Capture the cell that displays the provided text and extract its (X, Y) central coordinate. 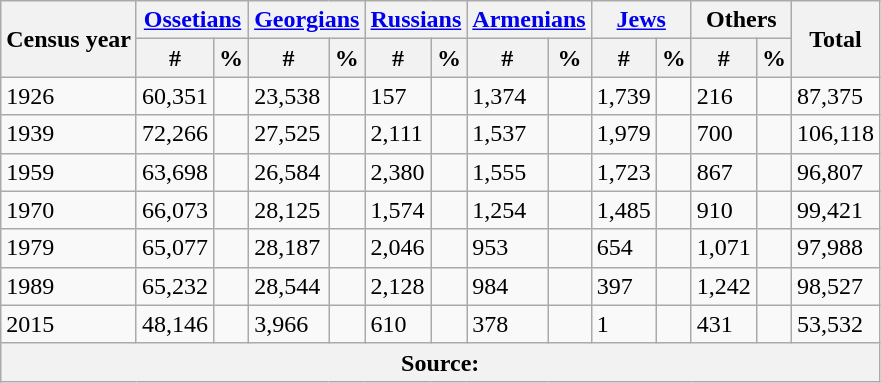
Others (741, 20)
1,555 (508, 172)
1,242 (724, 286)
53,532 (835, 324)
1 (624, 324)
63,698 (174, 172)
3,966 (289, 324)
378 (508, 324)
1959 (69, 172)
2,046 (398, 248)
65,232 (174, 286)
1,739 (624, 96)
2,380 (398, 172)
60,351 (174, 96)
867 (724, 172)
Russians (416, 20)
610 (398, 324)
1,485 (624, 210)
28,125 (289, 210)
26,584 (289, 172)
28,544 (289, 286)
1989 (69, 286)
72,266 (174, 134)
1,574 (398, 210)
2,128 (398, 286)
431 (724, 324)
984 (508, 286)
Source: (440, 362)
Total (835, 39)
Georgians (307, 20)
1970 (69, 210)
910 (724, 210)
66,073 (174, 210)
1,537 (508, 134)
87,375 (835, 96)
157 (398, 96)
1,979 (624, 134)
216 (724, 96)
28,187 (289, 248)
2,111 (398, 134)
1,374 (508, 96)
Census year (69, 39)
1,071 (724, 248)
953 (508, 248)
65,077 (174, 248)
2015 (69, 324)
27,525 (289, 134)
1,254 (508, 210)
106,118 (835, 134)
654 (624, 248)
Ossetians (192, 20)
98,527 (835, 286)
700 (724, 134)
97,988 (835, 248)
99,421 (835, 210)
23,538 (289, 96)
Jews (641, 20)
1926 (69, 96)
1,723 (624, 172)
1939 (69, 134)
48,146 (174, 324)
Armenians (529, 20)
1979 (69, 248)
96,807 (835, 172)
397 (624, 286)
